Detect which cell encompasses the target text, then output its [x, y] center coordinate. 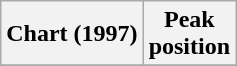
Peakposition [189, 34]
Chart (1997) [72, 34]
